From the cell containing the given text, extract its center point as [x, y] coordinate. 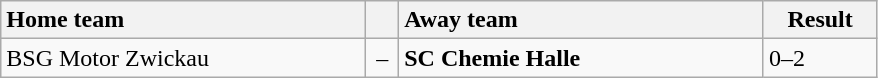
SC Chemie Halle [582, 58]
Result [820, 20]
Home team [184, 20]
0–2 [820, 58]
Away team [582, 20]
– [382, 58]
BSG Motor Zwickau [184, 58]
